Locate the cell with the specified text and output its [X, Y] center coordinate. 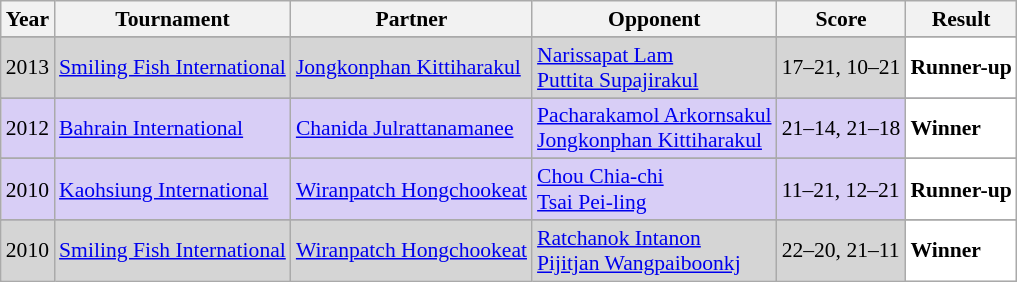
Score [842, 19]
2012 [28, 128]
Result [960, 19]
11–21, 12–21 [842, 190]
17–21, 10–21 [842, 68]
Year [28, 19]
Ratchanok Intanon Pijitjan Wangpaiboonkj [654, 250]
Partner [412, 19]
22–20, 21–11 [842, 250]
Kaohsiung International [172, 190]
Tournament [172, 19]
Narissapat Lam Puttita Supajirakul [654, 68]
2013 [28, 68]
Opponent [654, 19]
Chanida Julrattanamanee [412, 128]
Chou Chia-chi Tsai Pei-ling [654, 190]
21–14, 21–18 [842, 128]
Pacharakamol Arkornsakul Jongkonphan Kittiharakul [654, 128]
Jongkonphan Kittiharakul [412, 68]
Bahrain International [172, 128]
